Determine the [x, y] coordinate at the center of the cell enclosing the given text.  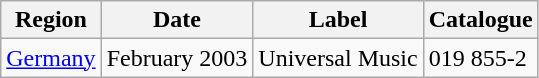
February 2003 [177, 58]
019 855-2 [480, 58]
Universal Music [338, 58]
Germany [51, 58]
Region [51, 20]
Label [338, 20]
Date [177, 20]
Catalogue [480, 20]
